Return the [X, Y] coordinate for the center point of the cell that contains the specified text.  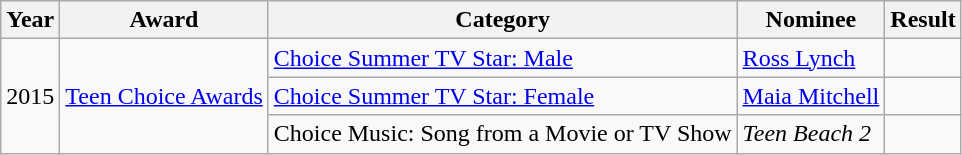
Choice Music: Song from a Movie or TV Show [502, 134]
Choice Summer TV Star: Female [502, 96]
2015 [30, 96]
Teen Beach 2 [811, 134]
Category [502, 20]
Teen Choice Awards [164, 96]
Nominee [811, 20]
Ross Lynch [811, 58]
Maia Mitchell [811, 96]
Award [164, 20]
Choice Summer TV Star: Male [502, 58]
Result [923, 20]
Year [30, 20]
